Output the [X, Y] coordinate of the center of the cell containing the given text.  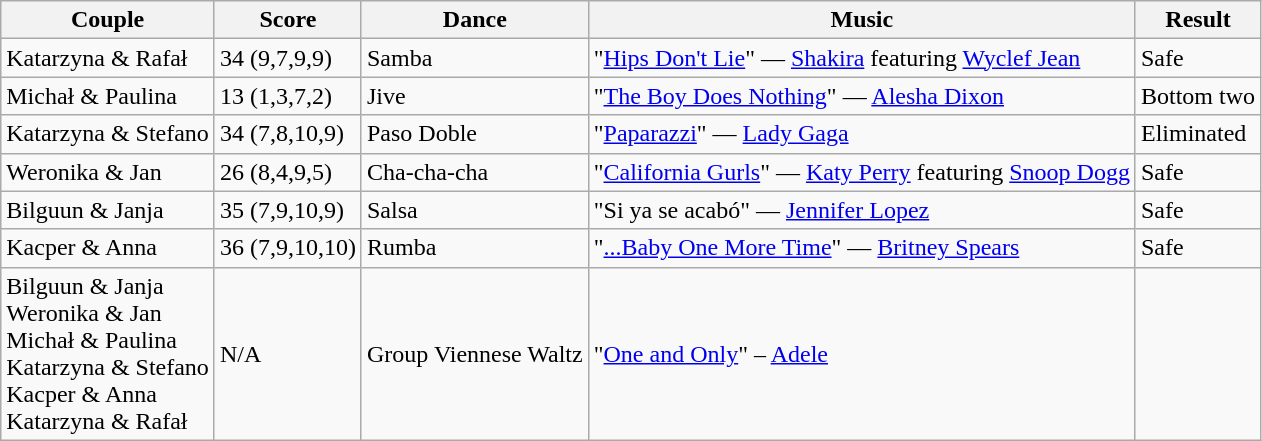
Cha-cha-cha [474, 172]
34 (9,7,9,9) [288, 58]
Bilguun & Janja [108, 210]
"California Gurls" — Katy Perry featuring Snoop Dogg [862, 172]
Dance [474, 20]
N/A [288, 354]
"Si ya se acabó" — Jennifer Lopez [862, 210]
Salsa [474, 210]
Couple [108, 20]
Jive [474, 96]
13 (1,3,7,2) [288, 96]
Katarzyna & Stefano [108, 134]
"The Boy Does Nothing" — Alesha Dixon [862, 96]
Score [288, 20]
"One and Only" – Adele [862, 354]
Samba [474, 58]
Music [862, 20]
Weronika & Jan [108, 172]
Paso Doble [474, 134]
"Hips Don't Lie" — Shakira featuring Wyclef Jean [862, 58]
Rumba [474, 248]
Eliminated [1198, 134]
Bilguun & JanjaWeronika & JanMichał & PaulinaKatarzyna & StefanoKacper & AnnaKatarzyna & Rafał [108, 354]
26 (8,4,9,5) [288, 172]
Result [1198, 20]
Bottom two [1198, 96]
34 (7,8,10,9) [288, 134]
Group Viennese Waltz [474, 354]
Michał & Paulina [108, 96]
35 (7,9,10,9) [288, 210]
"...Baby One More Time" — Britney Spears [862, 248]
Kacper & Anna [108, 248]
"Paparazzi" — Lady Gaga [862, 134]
Katarzyna & Rafał [108, 58]
36 (7,9,10,10) [288, 248]
